Identify which cell holds the provided text, then report its [x, y] central coordinate. 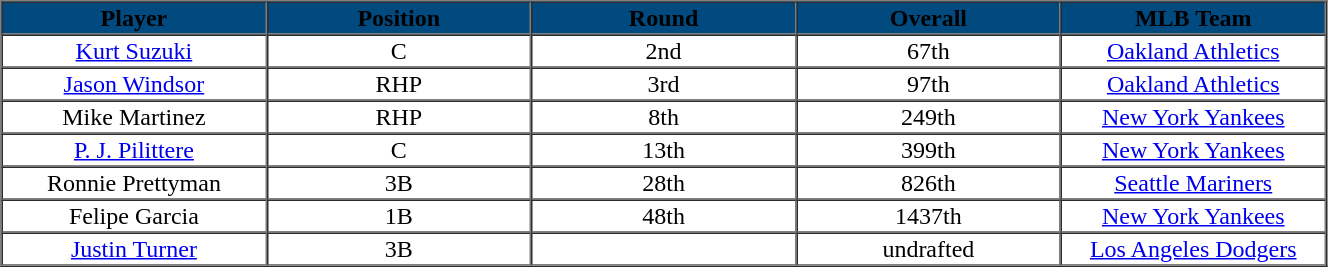
97th [928, 84]
Position [398, 18]
Round [664, 18]
undrafted [928, 248]
P. J. Pilittere [134, 150]
Ronnie Prettyman [134, 182]
Justin Turner [134, 248]
1B [398, 216]
48th [664, 216]
Los Angeles Dodgers [1194, 248]
826th [928, 182]
Seattle Mariners [1194, 182]
MLB Team [1194, 18]
3rd [664, 84]
Jason Windsor [134, 84]
2nd [664, 50]
249th [928, 116]
399th [928, 150]
Overall [928, 18]
Felipe Garcia [134, 216]
8th [664, 116]
1437th [928, 216]
28th [664, 182]
Kurt Suzuki [134, 50]
67th [928, 50]
Mike Martinez [134, 116]
13th [664, 150]
Player [134, 18]
